Provide the [X, Y] coordinate of the cell's center where the given text is located.  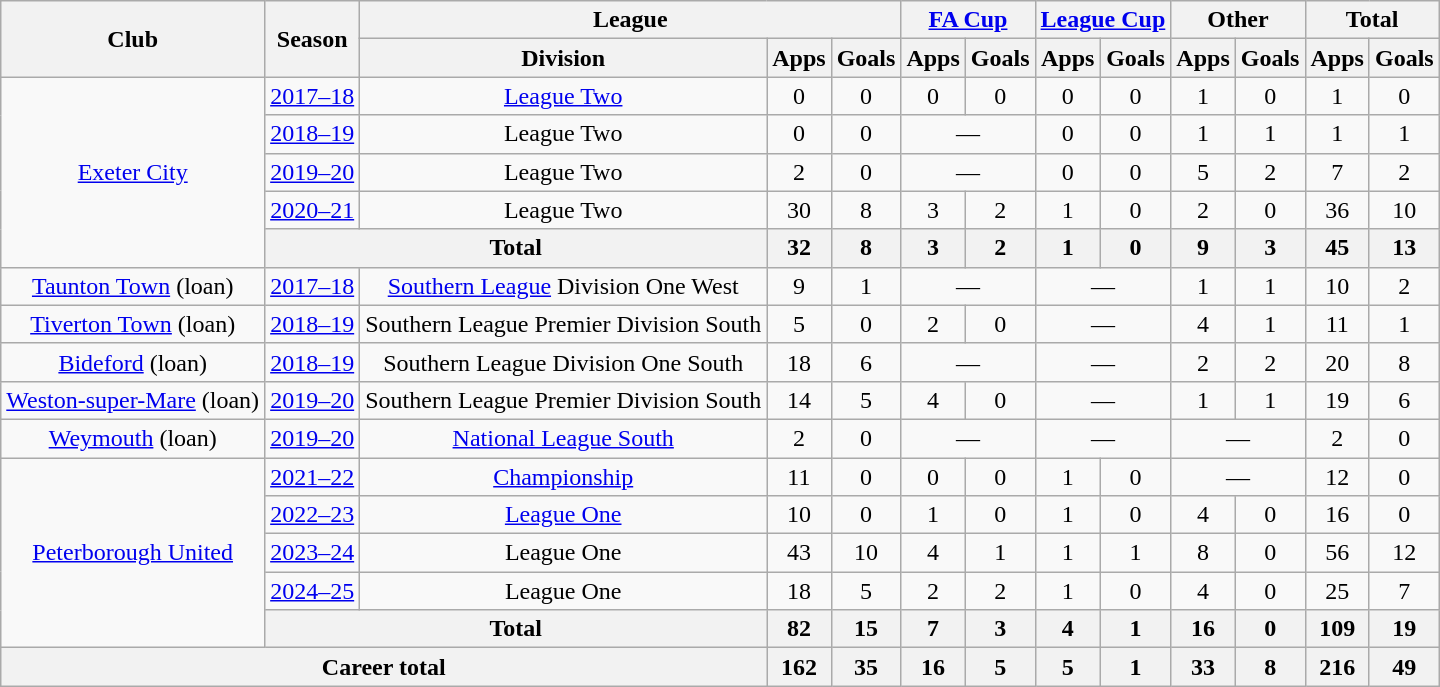
162 [799, 667]
25 [1337, 591]
32 [799, 248]
Other [1238, 20]
13 [1404, 248]
League Cup [1103, 20]
Career total [384, 667]
Exeter City [133, 172]
56 [1337, 553]
36 [1337, 210]
Bideford (loan) [133, 362]
43 [799, 553]
Weymouth (loan) [133, 438]
2024–25 [312, 591]
20 [1337, 362]
49 [1404, 667]
Tiverton Town (loan) [133, 324]
2021–22 [312, 477]
109 [1337, 629]
35 [866, 667]
30 [799, 210]
82 [799, 629]
Season [312, 39]
League [630, 20]
Club [133, 39]
Peterborough United [133, 553]
2020–21 [312, 210]
Southern League Division One West [564, 286]
216 [1337, 667]
National League South [564, 438]
45 [1337, 248]
Division [564, 58]
Weston-super-Mare (loan) [133, 400]
Southern League Division One South [564, 362]
14 [799, 400]
2023–24 [312, 553]
2022–23 [312, 515]
33 [1203, 667]
15 [866, 629]
Taunton Town (loan) [133, 286]
Championship [564, 477]
FA Cup [968, 20]
